Pinpoint the cell where the given text exists, returning its [X, Y] midpoint coordinate. 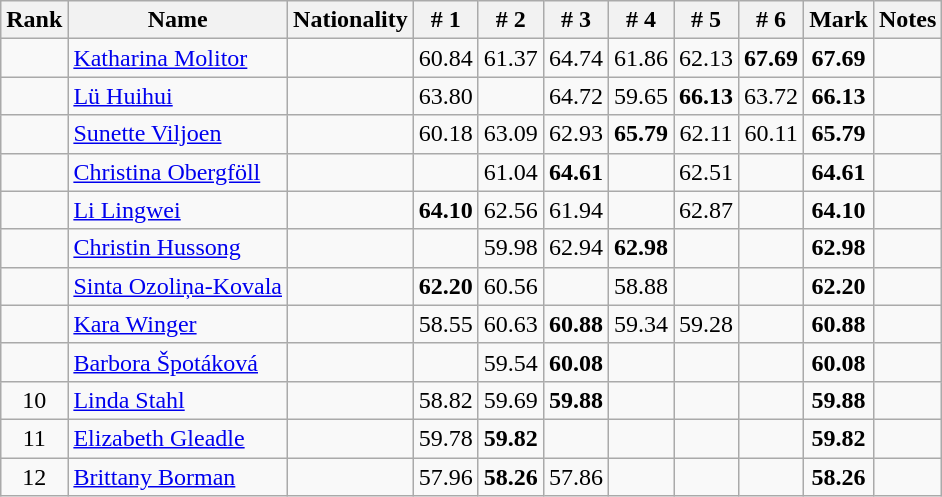
58.82 [446, 400]
63.80 [446, 96]
60.63 [510, 324]
60.84 [446, 58]
59.65 [640, 96]
Sinta Ozoliņa-Kovala [178, 286]
62.11 [706, 134]
59.78 [446, 438]
Brittany Borman [178, 477]
61.86 [640, 58]
57.86 [576, 477]
58.55 [446, 324]
# 2 [510, 20]
58.88 [640, 286]
Barbora Špotáková [178, 362]
Mark [839, 20]
63.09 [510, 134]
11 [34, 438]
Christin Hussong [178, 248]
61.94 [576, 210]
59.54 [510, 362]
59.34 [640, 324]
60.18 [446, 134]
64.74 [576, 58]
Christina Obergföll [178, 172]
57.96 [446, 477]
63.72 [772, 96]
Rank [34, 20]
Sunette Viljoen [178, 134]
Kara Winger [178, 324]
# 1 [446, 20]
62.56 [510, 210]
61.04 [510, 172]
Nationality [351, 20]
# 6 [772, 20]
62.51 [706, 172]
59.69 [510, 400]
Lü Huihui [178, 96]
Linda Stahl [178, 400]
61.37 [510, 58]
60.56 [510, 286]
60.11 [772, 134]
62.94 [576, 248]
Li Lingwei [178, 210]
10 [34, 400]
12 [34, 477]
Name [178, 20]
# 3 [576, 20]
62.13 [706, 58]
Katharina Molitor [178, 58]
Elizabeth Gleadle [178, 438]
59.98 [510, 248]
59.28 [706, 324]
# 5 [706, 20]
62.93 [576, 134]
64.72 [576, 96]
62.87 [706, 210]
# 4 [640, 20]
Notes [907, 20]
